Find where the given text appears and provide that cell's center as [X, Y] coordinate. 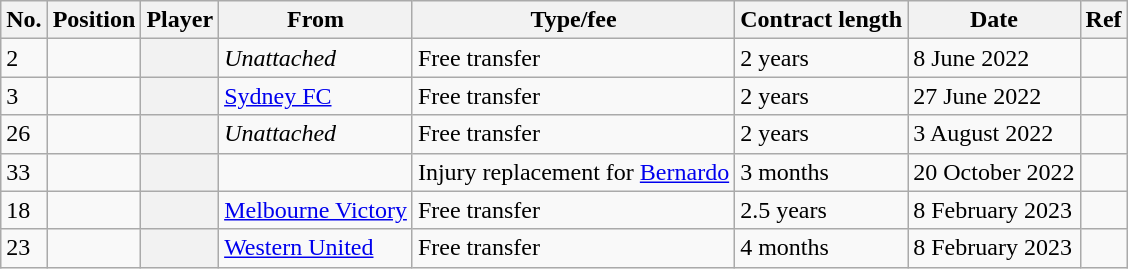
23 [24, 248]
Contract length [822, 20]
3 August 2022 [994, 134]
Western United [316, 248]
From [316, 20]
20 October 2022 [994, 172]
4 months [822, 248]
Player [180, 20]
26 [24, 134]
3 [24, 96]
Ref [1104, 20]
Type/fee [573, 20]
18 [24, 210]
8 June 2022 [994, 58]
27 June 2022 [994, 96]
Position [94, 20]
No. [24, 20]
3 months [822, 172]
Sydney FC [316, 96]
Injury replacement for Bernardo [573, 172]
Melbourne Victory [316, 210]
Date [994, 20]
2 [24, 58]
33 [24, 172]
2.5 years [822, 210]
